Scan for the cell matching the given text and deliver its (X, Y) coordinate at center. 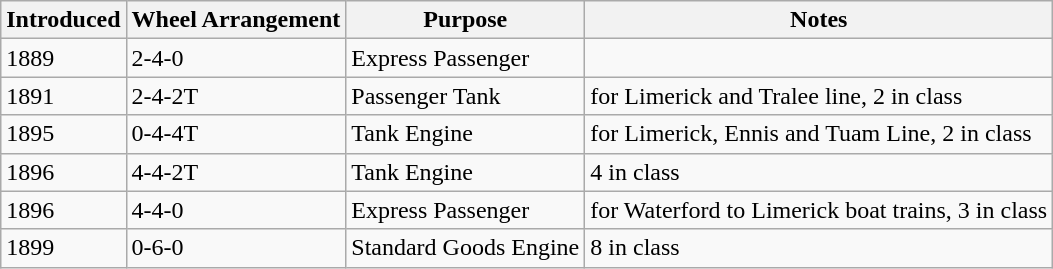
2-4-0 (236, 58)
0-4-4T (236, 134)
Introduced (64, 20)
1891 (64, 96)
Standard Goods Engine (466, 248)
2-4-2T (236, 96)
1899 (64, 248)
4-4-0 (236, 210)
4-4-2T (236, 172)
for Limerick, Ennis and Tuam Line, 2 in class (819, 134)
for Limerick and Tralee line, 2 in class (819, 96)
Notes (819, 20)
8 in class (819, 248)
for Waterford to Limerick boat trains, 3 in class (819, 210)
4 in class (819, 172)
1895 (64, 134)
Wheel Arrangement (236, 20)
Purpose (466, 20)
0-6-0 (236, 248)
1889 (64, 58)
Passenger Tank (466, 96)
